Return the (x, y) coordinate for the center point of the cell that contains the specified text.  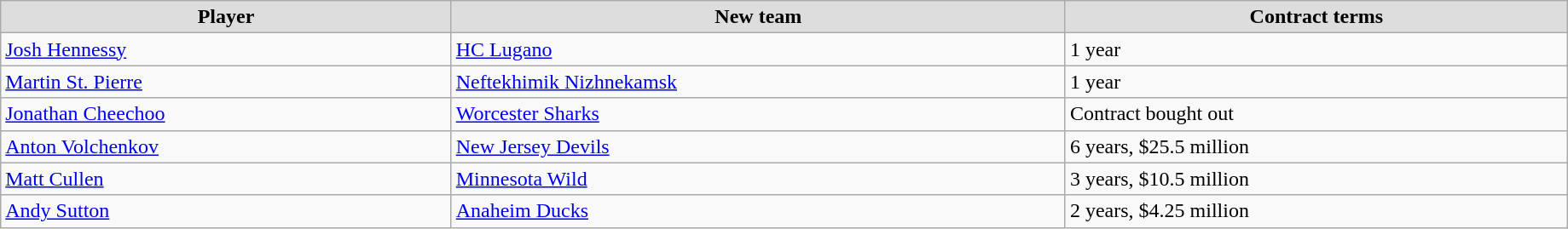
3 years, $10.5 million (1316, 179)
Player (226, 17)
Josh Hennessy (226, 49)
2 years, $4.25 million (1316, 211)
Matt Cullen (226, 179)
Andy Sutton (226, 211)
Jonathan Cheechoo (226, 114)
Anton Volchenkov (226, 146)
Martin St. Pierre (226, 82)
New team (758, 17)
Worcester Sharks (758, 114)
HC Lugano (758, 49)
Minnesota Wild (758, 179)
Contract bought out (1316, 114)
6 years, $25.5 million (1316, 146)
Neftekhimik Nizhnekamsk (758, 82)
Anaheim Ducks (758, 211)
Contract terms (1316, 17)
New Jersey Devils (758, 146)
